From the cell containing the given text, extract its center point as (X, Y) coordinate. 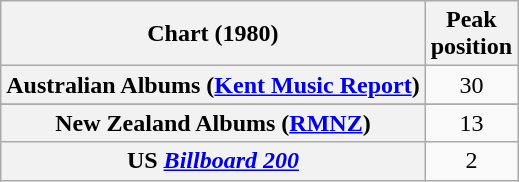
US Billboard 200 (213, 161)
Australian Albums (Kent Music Report) (213, 85)
30 (471, 85)
Peak position (471, 34)
13 (471, 123)
Chart (1980) (213, 34)
2 (471, 161)
New Zealand Albums (RMNZ) (213, 123)
